Locate the cell with the specified text and output its [X, Y] center coordinate. 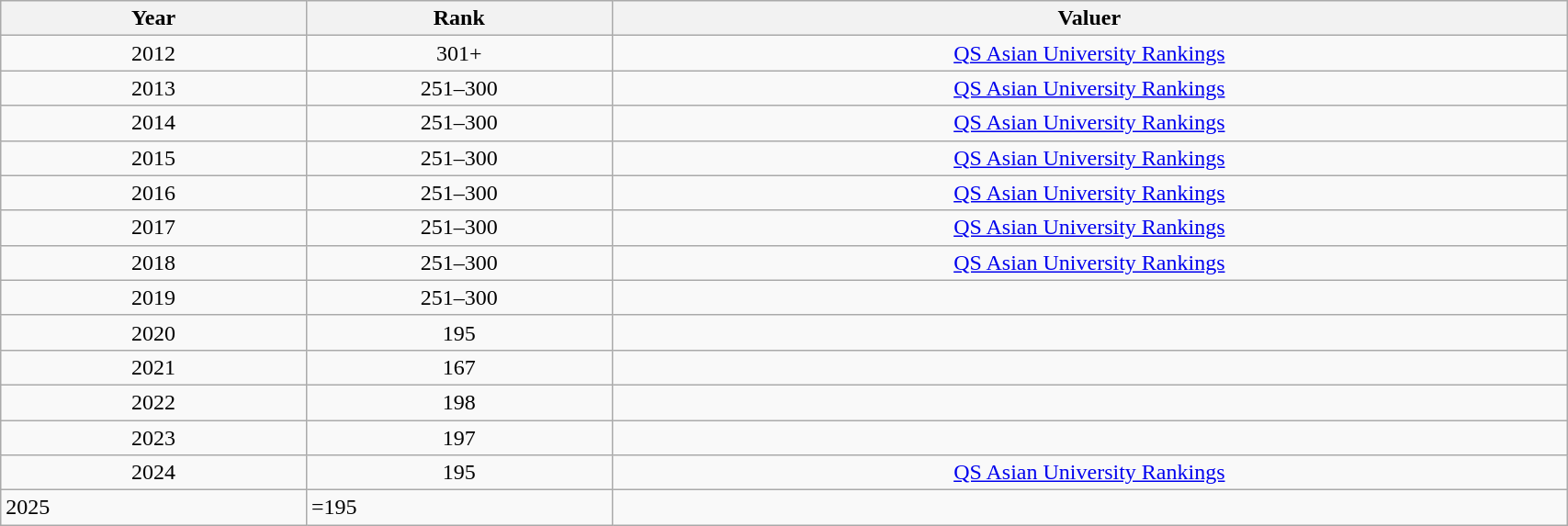
2016 [154, 193]
Year [154, 18]
301+ [459, 53]
2019 [154, 297]
2020 [154, 332]
2012 [154, 53]
2021 [154, 367]
2023 [154, 438]
Rank [459, 18]
2024 [154, 473]
=195 [459, 508]
2015 [154, 158]
197 [459, 438]
2014 [154, 123]
2013 [154, 88]
2018 [154, 263]
198 [459, 402]
2017 [154, 228]
2025 [154, 508]
2022 [154, 402]
Valuer [1089, 18]
167 [459, 367]
